Return (x, y) of the center of cell containing provided text 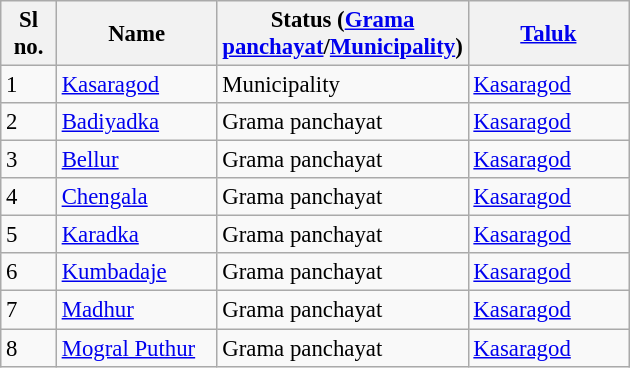
Kumbadaje (136, 273)
6 (29, 273)
4 (29, 197)
Madhur (136, 310)
Chengala (136, 197)
1 (29, 85)
8 (29, 348)
Karadka (136, 235)
Taluk (548, 34)
7 (29, 310)
2 (29, 122)
Badiyadka (136, 122)
3 (29, 160)
Mogral Puthur (136, 348)
Status (Grama panchayat/Municipality) (342, 34)
Sl no. (29, 34)
Name (136, 34)
5 (29, 235)
Municipality (342, 85)
Bellur (136, 160)
